Determine the (x, y) coordinate at the center of the cell enclosing the given text.  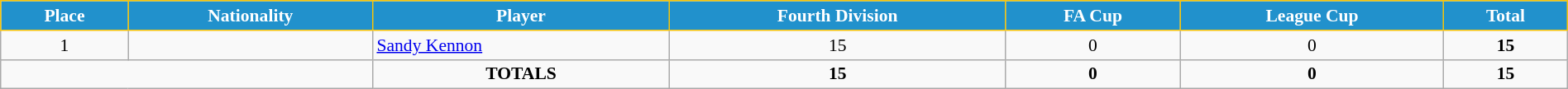
FA Cup (1093, 16)
Nationality (250, 16)
League Cup (1312, 16)
Total (1505, 16)
1 (65, 45)
TOTALS (521, 74)
Player (521, 16)
Place (65, 16)
Sandy Kennon (521, 45)
Fourth Division (838, 16)
